Find where the given text appears and provide that cell's center as (X, Y) coordinate. 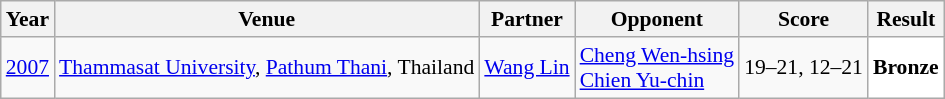
Opponent (657, 19)
Bronze (906, 68)
Venue (266, 19)
Score (804, 19)
Result (906, 19)
Cheng Wen-hsing Chien Yu-chin (657, 68)
2007 (28, 68)
Wang Lin (526, 68)
Year (28, 19)
Thammasat University, Pathum Thani, Thailand (266, 68)
19–21, 12–21 (804, 68)
Partner (526, 19)
